Provide the [x, y] coordinate of the cell's center where the given text is located.  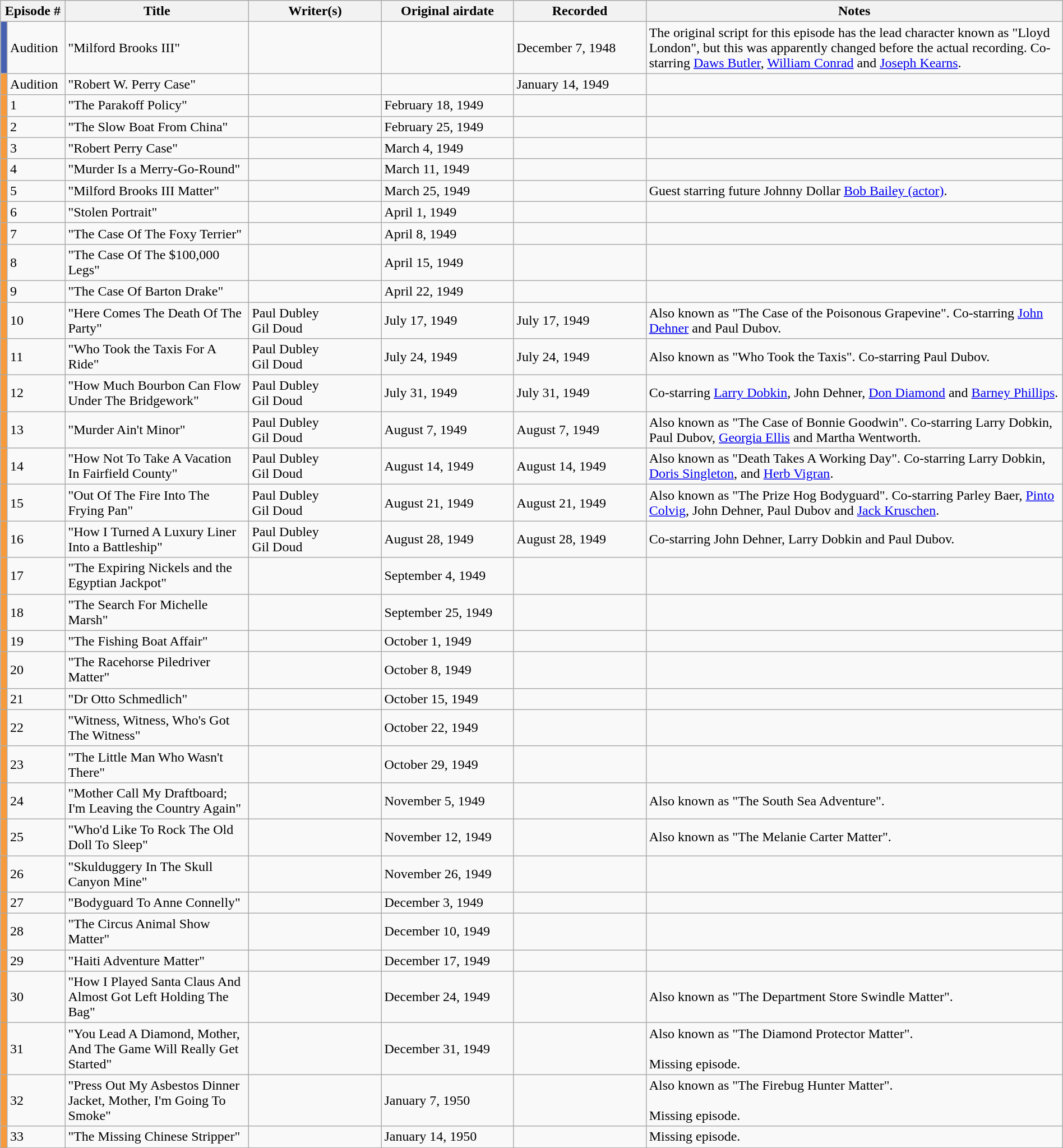
5 [36, 191]
December 10, 1949 [447, 932]
"Skulduggery In The Skull Canyon Mine" [157, 874]
"Stolen Portrait" [157, 212]
"Mother Call My Draftboard; I'm Leaving the Country Again" [157, 801]
"Press Out My Asbestos Dinner Jacket, Mother, I'm Going To Smoke" [157, 1100]
27 [36, 903]
"The Fishing Boat Affair" [157, 641]
2 [36, 127]
Also known as "The Firebug Hunter Matter". Missing episode. [854, 1100]
November 12, 1949 [447, 837]
"Who'd Like To Rock The Old Doll To Sleep" [157, 837]
October 15, 1949 [447, 699]
Co-starring John Dehner, Larry Dobkin and Paul Dubov. [854, 540]
Writer(s) [315, 11]
Episode # [33, 11]
16 [36, 540]
Missing episode. [854, 1137]
"How I Played Santa Claus And Almost Got Left Holding The Bag" [157, 997]
15 [36, 502]
Also known as "Who Took the Taxis". Co-starring Paul Dubov. [854, 357]
8 [36, 262]
December 7, 1948 [580, 48]
29 [36, 961]
"The Circus Animal Show Matter" [157, 932]
25 [36, 837]
"Robert Perry Case" [157, 148]
"Robert W. Perry Case" [157, 84]
October 29, 1949 [447, 764]
Also known as "The South Sea Adventure". [854, 801]
"The Missing Chinese Stripper" [157, 1137]
December 24, 1949 [447, 997]
Recorded [580, 11]
"Out Of The Fire Into The Frying Pan" [157, 502]
"Here Comes The Death Of The Party" [157, 320]
October 8, 1949 [447, 670]
November 5, 1949 [447, 801]
31 [36, 1049]
November 26, 1949 [447, 874]
April 22, 1949 [447, 291]
26 [36, 874]
"The Parakoff Policy" [157, 105]
Original airdate [447, 11]
Also known as "The Diamond Protector Matter". Missing episode. [854, 1049]
21 [36, 699]
March 25, 1949 [447, 191]
Also known as "The Case of Bonnie Goodwin". Co-starring Larry Dobkin, Paul Dubov, Georgia Ellis and Martha Wentworth. [854, 430]
"Murder Ain't Minor" [157, 430]
12 [36, 394]
"How Much Bourbon Can Flow Under The Bridgework" [157, 394]
Also known as "The Department Store Swindle Matter". [854, 997]
April 15, 1949 [447, 262]
March 11, 1949 [447, 169]
Also known as "The Case of the Poisonous Grapevine". Co-starring John Dehner and Paul Dubov. [854, 320]
"Milford Brooks III" [157, 48]
"The Racehorse Piledriver Matter" [157, 670]
4 [36, 169]
19 [36, 641]
December 31, 1949 [447, 1049]
32 [36, 1100]
"Dr Otto Schmedlich" [157, 699]
20 [36, 670]
24 [36, 801]
"The Little Man Who Wasn't There" [157, 764]
33 [36, 1137]
"Haiti Adventure Matter" [157, 961]
September 25, 1949 [447, 612]
"The Case Of Barton Drake" [157, 291]
Notes [854, 11]
10 [36, 320]
"Who Took the Taxis For A Ride" [157, 357]
23 [36, 764]
17 [36, 575]
January 7, 1950 [447, 1100]
Also known as "Death Takes A Working Day". Co-starring Larry Dobkin, Doris Singleton, and Herb Vigran. [854, 467]
October 22, 1949 [447, 728]
"You Lead A Diamond, Mother, And The Game Will Really Get Started" [157, 1049]
3 [36, 148]
February 18, 1949 [447, 105]
January 14, 1950 [447, 1137]
"Bodyguard To Anne Connelly" [157, 903]
30 [36, 997]
Also known as "The Prize Hog Bodyguard". Co-starring Parley Baer, Pinto Colvig, John Dehner, Paul Dubov and Jack Kruschen. [854, 502]
18 [36, 612]
"The Slow Boat From China" [157, 127]
February 25, 1949 [447, 127]
March 4, 1949 [447, 148]
"How I Turned A Luxury Liner Into a Battleship" [157, 540]
"The Expiring Nickels and the Egyptian Jackpot" [157, 575]
"Murder Is a Merry-Go-Round" [157, 169]
9 [36, 291]
1 [36, 105]
22 [36, 728]
"Milford Brooks III Matter" [157, 191]
6 [36, 212]
"How Not To Take A Vacation In Fairfield County" [157, 467]
14 [36, 467]
December 3, 1949 [447, 903]
April 1, 1949 [447, 212]
December 17, 1949 [447, 961]
Title [157, 11]
Guest starring future Johnny Dollar Bob Bailey (actor). [854, 191]
"The Case Of The $100,000 Legs" [157, 262]
Also known as "The Melanie Carter Matter". [854, 837]
January 14, 1949 [580, 84]
28 [36, 932]
Co-starring Larry Dobkin, John Dehner, Don Diamond and Barney Phillips. [854, 394]
"Witness, Witness, Who's Got The Witness" [157, 728]
September 4, 1949 [447, 575]
13 [36, 430]
"The Search For Michelle Marsh" [157, 612]
April 8, 1949 [447, 233]
11 [36, 357]
October 1, 1949 [447, 641]
"The Case Of The Foxy Terrier" [157, 233]
7 [36, 233]
